Provide the [x, y] coordinate of the cell's center where the given text is located.  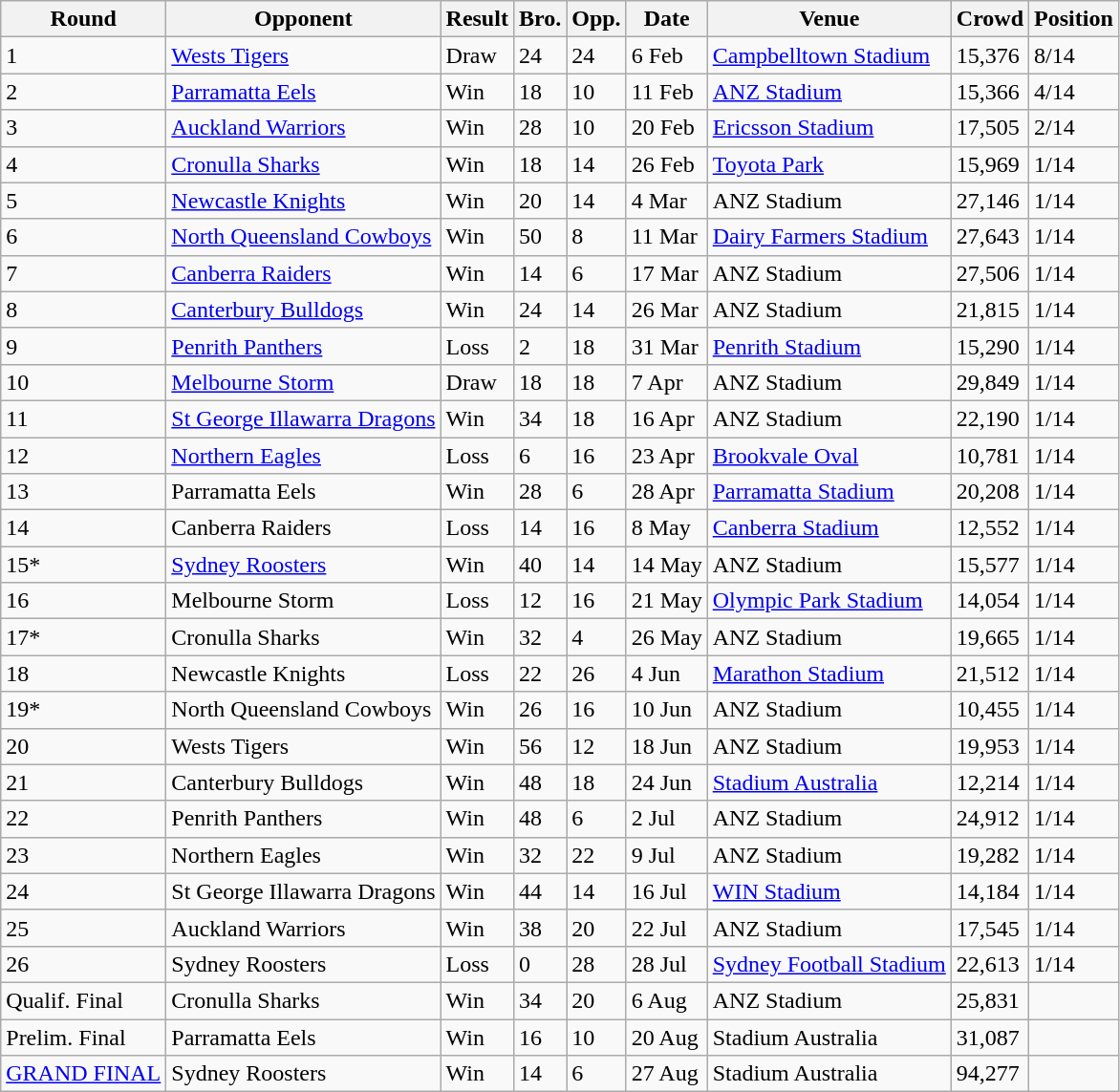
7 [84, 273]
17* [84, 637]
4 Jun [667, 674]
17,545 [990, 928]
31 Mar [667, 346]
14,054 [990, 601]
24,912 [990, 819]
Canberra Stadium [829, 528]
19,282 [990, 855]
Venue [829, 19]
17 Mar [667, 273]
21,815 [990, 310]
19,953 [990, 746]
15* [84, 565]
Sydney Football Stadium [829, 964]
2 Jul [667, 819]
25 [84, 928]
21 [84, 782]
13 [84, 492]
26 Feb [667, 164]
Penrith Stadium [829, 346]
Crowd [990, 19]
1 [84, 55]
27,146 [990, 201]
12,552 [990, 528]
14 May [667, 565]
Round [84, 19]
9 Jul [667, 855]
56 [539, 746]
GRAND FINAL [84, 1074]
40 [539, 565]
11 [84, 418]
25,831 [990, 1000]
WIN Stadium [829, 891]
11 Feb [667, 92]
21 May [667, 601]
6 Feb [667, 55]
29,849 [990, 382]
Campbelltown Stadium [829, 55]
22,190 [990, 418]
50 [539, 237]
8 May [667, 528]
38 [539, 928]
17,505 [990, 128]
22 Jul [667, 928]
12,214 [990, 782]
Bro. [539, 19]
7 Apr [667, 382]
11 Mar [667, 237]
10,455 [990, 710]
Olympic Park Stadium [829, 601]
15,577 [990, 565]
Date [667, 19]
6 Aug [667, 1000]
10 Jun [667, 710]
3 [84, 128]
Prelim. Final [84, 1037]
28 Apr [667, 492]
Qualif. Final [84, 1000]
20 Aug [667, 1037]
Opp. [596, 19]
20 Feb [667, 128]
20,208 [990, 492]
Parramatta Stadium [829, 492]
Toyota Park [829, 164]
9 [84, 346]
19* [84, 710]
94,277 [990, 1074]
16 Jul [667, 891]
15,969 [990, 164]
15,376 [990, 55]
Ericsson Stadium [829, 128]
4/14 [1074, 92]
15,366 [990, 92]
24 Jun [667, 782]
23 Apr [667, 456]
23 [84, 855]
44 [539, 891]
31,087 [990, 1037]
28 Jul [667, 964]
27 Aug [667, 1074]
Result [477, 19]
Opponent [304, 19]
Brookvale Oval [829, 456]
26 May [667, 637]
26 Mar [667, 310]
15,290 [990, 346]
Position [1074, 19]
5 [84, 201]
8/14 [1074, 55]
10,781 [990, 456]
4 Mar [667, 201]
Marathon Stadium [829, 674]
27,643 [990, 237]
18 Jun [667, 746]
Dairy Farmers Stadium [829, 237]
27,506 [990, 273]
14,184 [990, 891]
22,613 [990, 964]
16 Apr [667, 418]
21,512 [990, 674]
2/14 [1074, 128]
19,665 [990, 637]
0 [539, 964]
